From the cell containing the given text, extract its center point as [X, Y] coordinate. 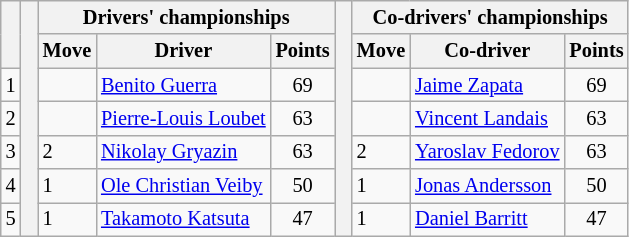
Takamoto Katsuta [183, 219]
3 [11, 152]
Driver [183, 51]
4 [11, 186]
Nikolay Gryazin [183, 152]
Ole Christian Veiby [183, 186]
5 [11, 219]
Drivers' championships [186, 17]
Daniel Barritt [487, 219]
Vincent Landais [487, 118]
Co-driver [487, 51]
Yaroslav Fedorov [487, 152]
Benito Guerra [183, 85]
Jonas Andersson [487, 186]
Pierre-Louis Loubet [183, 118]
Jaime Zapata [487, 85]
Co-drivers' championships [490, 17]
